Determine the [X, Y] coordinate at the center of the cell enclosing the given text.  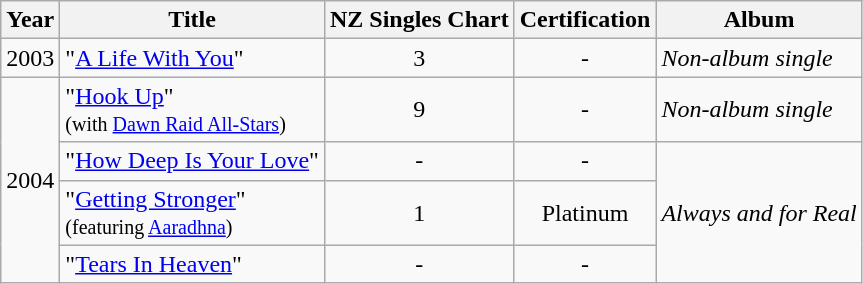
2004 [30, 180]
"Getting Stronger"(featuring Aaradhna) [192, 212]
Year [30, 20]
9 [419, 110]
"A Life With You" [192, 58]
1 [419, 212]
"How Deep Is Your Love" [192, 161]
2003 [30, 58]
"Tears In Heaven" [192, 264]
Platinum [585, 212]
"Hook Up"(with Dawn Raid All-Stars) [192, 110]
Title [192, 20]
3 [419, 58]
Album [759, 20]
Certification [585, 20]
Always and for Real [759, 212]
NZ Singles Chart [419, 20]
